For the text-containing cell, return its midpoint in (x, y) coordinate format. 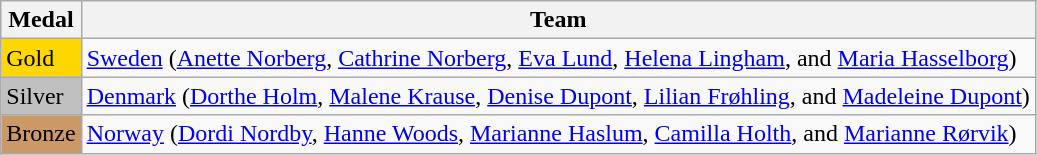
Team (558, 20)
Bronze (41, 134)
Gold (41, 58)
Norway (Dordi Nordby, Hanne Woods, Marianne Haslum, Camilla Holth, and Marianne Rørvik) (558, 134)
Sweden (Anette Norberg, Cathrine Norberg, Eva Lund, Helena Lingham, and Maria Hasselborg) (558, 58)
Denmark (Dorthe Holm, Malene Krause, Denise Dupont, Lilian Frøhling, and Madeleine Dupont) (558, 96)
Silver (41, 96)
Medal (41, 20)
